From the cell containing the given text, extract its center point as (x, y) coordinate. 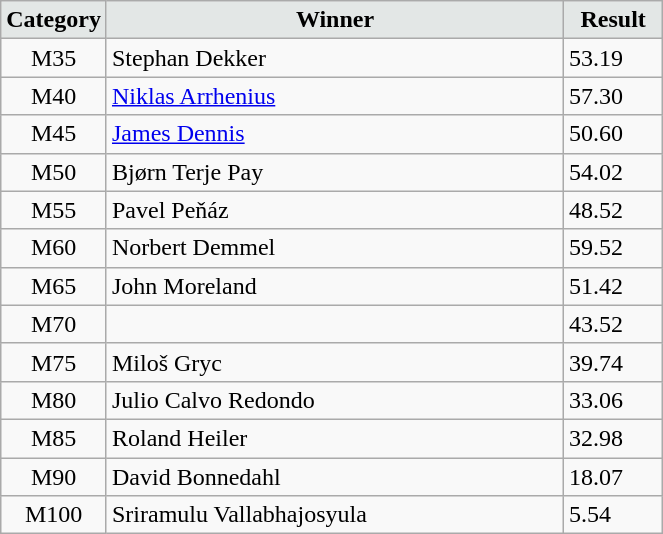
57.30 (614, 96)
32.98 (614, 438)
59.52 (614, 248)
M75 (54, 362)
50.60 (614, 134)
Category (54, 20)
M55 (54, 210)
5.54 (614, 515)
M50 (54, 172)
M45 (54, 134)
Niklas Arrhenius (334, 96)
48.52 (614, 210)
John Moreland (334, 286)
43.52 (614, 324)
39.74 (614, 362)
Result (614, 20)
M35 (54, 58)
David Bonnedahl (334, 477)
53.19 (614, 58)
Stephan Dekker (334, 58)
54.02 (614, 172)
Julio Calvo Redondo (334, 400)
M100 (54, 515)
Norbert Demmel (334, 248)
M60 (54, 248)
Winner (334, 20)
James Dennis (334, 134)
M65 (54, 286)
Miloš Gryc (334, 362)
33.06 (614, 400)
51.42 (614, 286)
Pavel Peňáz (334, 210)
M80 (54, 400)
M40 (54, 96)
Roland Heiler (334, 438)
M70 (54, 324)
18.07 (614, 477)
M90 (54, 477)
Sriramulu Vallabhajosyula (334, 515)
Bjørn Terje Pay (334, 172)
M85 (54, 438)
